From the cell containing the given text, extract its center point as (x, y) coordinate. 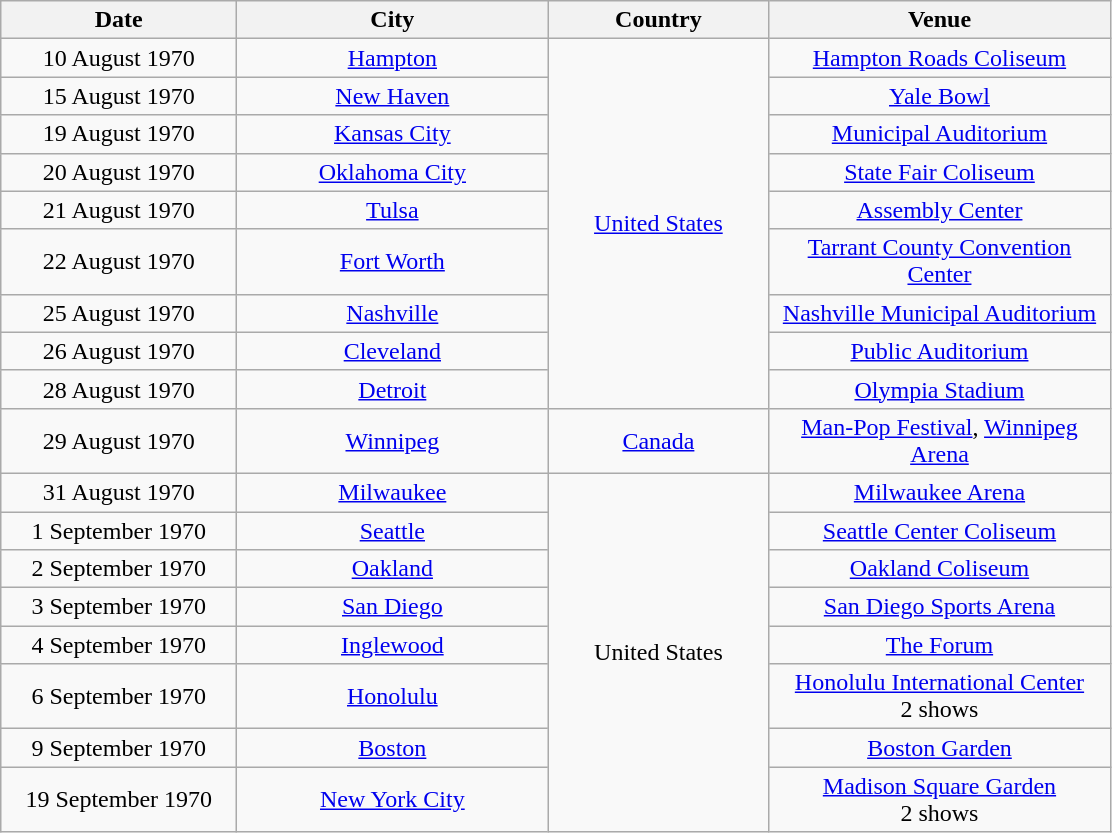
20 August 1970 (119, 172)
Seattle (392, 531)
New York City (392, 800)
Milwaukee Arena (940, 492)
Nashville Municipal Auditorium (940, 313)
Date (119, 20)
Inglewood (392, 645)
19 September 1970 (119, 800)
Honolulu (392, 696)
Olympia Stadium (940, 389)
Nashville (392, 313)
26 August 1970 (119, 351)
San Diego (392, 607)
Assembly Center (940, 210)
2 September 1970 (119, 569)
Venue (940, 20)
3 September 1970 (119, 607)
Boston (392, 748)
The Forum (940, 645)
Detroit (392, 389)
Kansas City (392, 134)
9 September 1970 (119, 748)
Country (658, 20)
City (392, 20)
1 September 1970 (119, 531)
10 August 1970 (119, 58)
Winnipeg (392, 440)
Tulsa (392, 210)
Oklahoma City (392, 172)
Man-Pop Festival, Winnipeg Arena (940, 440)
15 August 1970 (119, 96)
San Diego Sports Arena (940, 607)
22 August 1970 (119, 262)
31 August 1970 (119, 492)
29 August 1970 (119, 440)
21 August 1970 (119, 210)
Boston Garden (940, 748)
New Haven (392, 96)
Fort Worth (392, 262)
28 August 1970 (119, 389)
25 August 1970 (119, 313)
Cleveland (392, 351)
State Fair Coliseum (940, 172)
Tarrant County Convention Center (940, 262)
Honolulu International Center2 shows (940, 696)
19 August 1970 (119, 134)
Oakland (392, 569)
Yale Bowl (940, 96)
4 September 1970 (119, 645)
Municipal Auditorium (940, 134)
Public Auditorium (940, 351)
Oakland Coliseum (940, 569)
6 September 1970 (119, 696)
Seattle Center Coliseum (940, 531)
Hampton (392, 58)
Hampton Roads Coliseum (940, 58)
Canada (658, 440)
Madison Square Garden2 shows (940, 800)
Milwaukee (392, 492)
